Extract the [x, y] coordinate from the center of the cell holding the provided text.  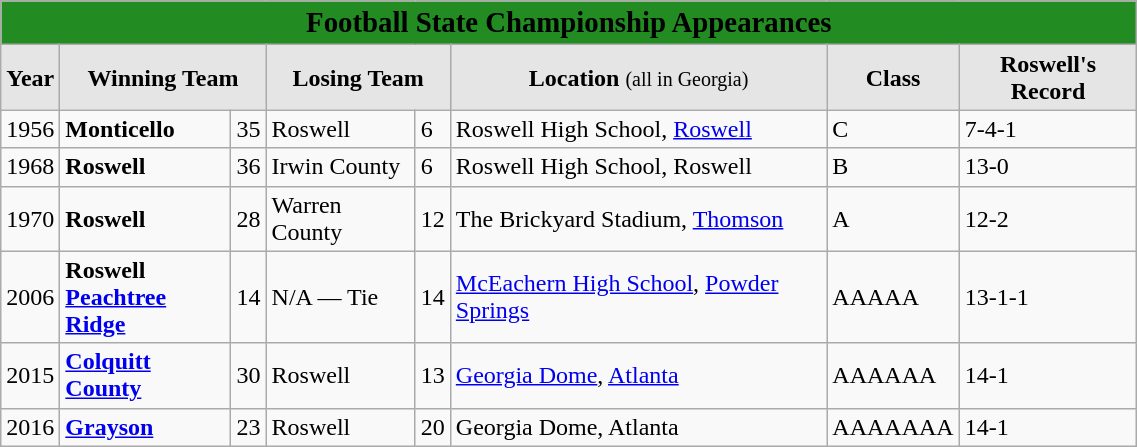
Irwin County [340, 167]
Roswell Peachtree Ridge [146, 297]
36 [248, 167]
7-4-1 [1048, 129]
AAAAAA [893, 376]
13 [432, 376]
McEachern High School, Powder Springs [638, 297]
Warren County [340, 218]
AAAAA [893, 297]
A [893, 218]
28 [248, 218]
Colquitt County [146, 376]
1968 [30, 167]
35 [248, 129]
B [893, 167]
Class [893, 78]
13-1-1 [1048, 297]
2015 [30, 376]
Losing Team [358, 78]
Monticello [146, 129]
30 [248, 376]
20 [432, 427]
Football State Championship Appearances [569, 23]
Winning Team [163, 78]
1970 [30, 218]
Grayson [146, 427]
Year [30, 78]
12 [432, 218]
The Brickyard Stadium, Thomson [638, 218]
Location (all in Georgia) [638, 78]
23 [248, 427]
13-0 [1048, 167]
N/A — Tie [340, 297]
12-2 [1048, 218]
1956 [30, 129]
2016 [30, 427]
Roswell's Record [1048, 78]
2006 [30, 297]
C [893, 129]
AAAAAAA [893, 427]
